Return [X, Y] of the center of cell containing provided text 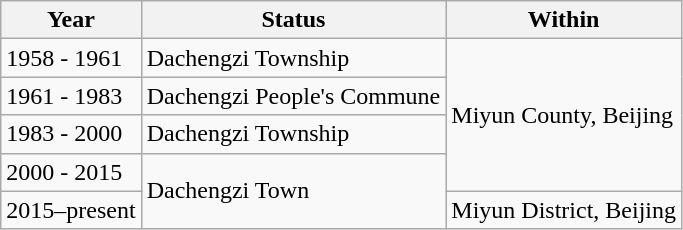
Miyun County, Beijing [564, 115]
Year [71, 20]
2015–present [71, 210]
2000 - 2015 [71, 172]
1983 - 2000 [71, 134]
1961 - 1983 [71, 96]
Dachengzi Town [294, 191]
Within [564, 20]
Miyun District, Beijing [564, 210]
Dachengzi People's Commune [294, 96]
1958 - 1961 [71, 58]
Status [294, 20]
